Return (x, y) of the center of cell containing provided text 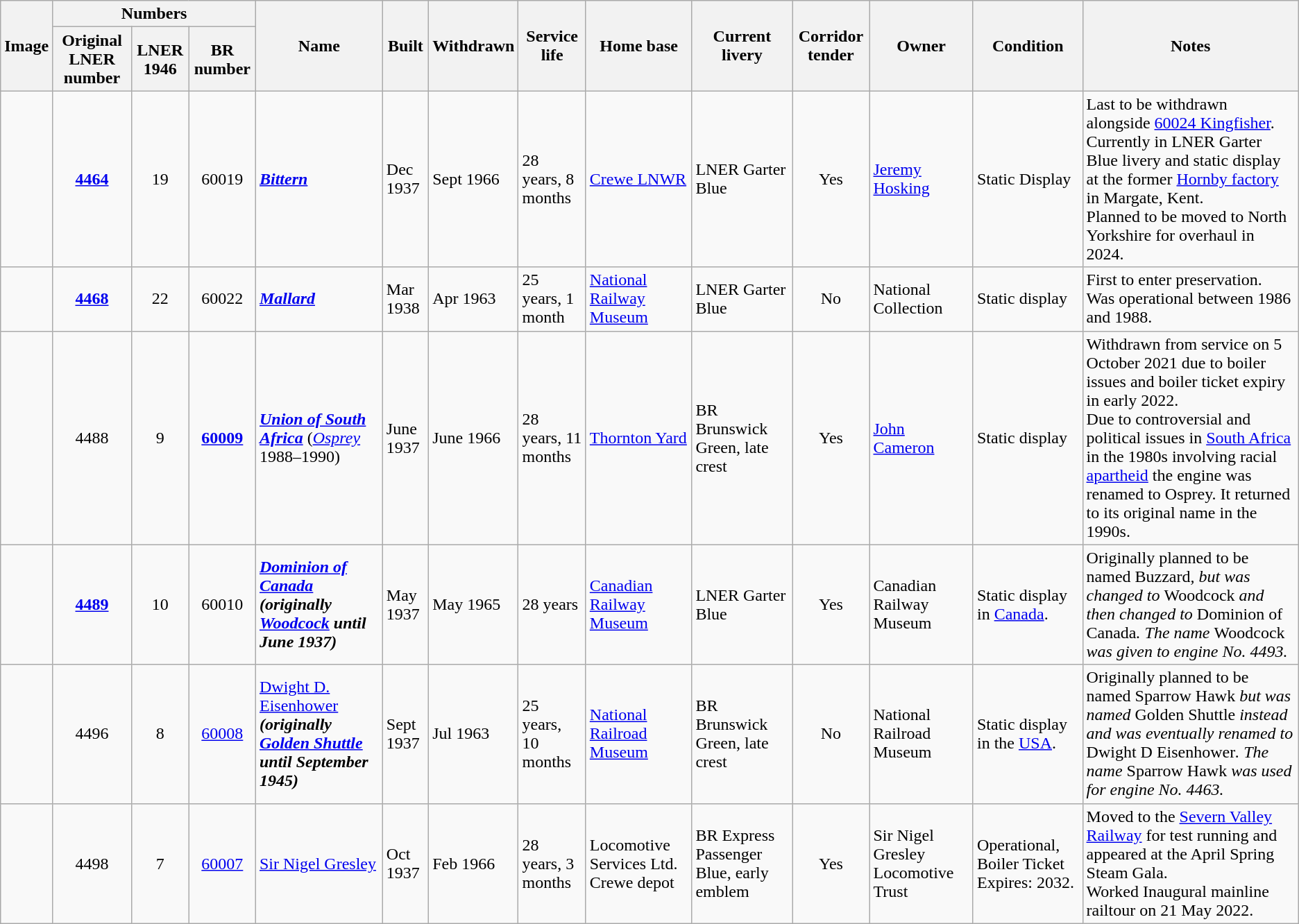
Apr 1963 (473, 299)
Condition (1028, 46)
LNER 1946 (160, 59)
4488 (92, 438)
Locomotive Services Ltd. Crewe depot (638, 863)
28 years, 8 months (552, 179)
Crewe LNWR (638, 179)
60007 (222, 863)
Jul 1963 (473, 734)
4464 (92, 179)
Dwight D. Eisenhower (originally Golden Shuttle until September 1945) (319, 734)
60008 (222, 734)
June 1937 (405, 438)
Dominion of Canada (originally Woodcock until June 1937) (319, 605)
Feb 1966 (473, 863)
Built (405, 46)
Service life (552, 46)
Jeremy Hosking (922, 179)
4489 (92, 605)
National Railway Museum (638, 299)
Mallard (319, 299)
25 years, 1 month (552, 299)
John Cameron (922, 438)
Thornton Yard (638, 438)
Home base (638, 46)
22 (160, 299)
60022 (222, 299)
Image (26, 46)
May 1965 (473, 605)
Moved to the Severn Valley Railway for test running and appeared at the April Spring Steam Gala.Worked Inaugural mainline railtour on 21 May 2022. (1191, 863)
Owner (922, 46)
Static Display (1028, 179)
Bittern (319, 179)
Corridor tender (831, 46)
10 (160, 605)
Numbers (154, 14)
60009 (222, 438)
7 (160, 863)
Sept 1937 (405, 734)
Notes (1191, 46)
June 1966 (473, 438)
28 years (552, 605)
Static display in Canada. (1028, 605)
4496 (92, 734)
BR Express Passenger Blue, early emblem (742, 863)
28 years, 11 months (552, 438)
Oct 1937 (405, 863)
25 years, 10 months (552, 734)
4498 (92, 863)
BR number (222, 59)
Sir Nigel Gresley (319, 863)
Sept 1966 (473, 179)
9 (160, 438)
Static display in the USA. (1028, 734)
Sir Nigel Gresley Locomotive Trust (922, 863)
60010 (222, 605)
28 years, 3 months (552, 863)
Dec 1937 (405, 179)
Name (319, 46)
Union of South Africa (Osprey 1988–1990) (319, 438)
National Collection (922, 299)
First to enter preservation.Was operational between 1986 and 1988. (1191, 299)
Operational, Boiler Ticket Expires: 2032. (1028, 863)
Mar 1938 (405, 299)
60019 (222, 179)
May 1937 (405, 605)
19 (160, 179)
4468 (92, 299)
Current livery (742, 46)
Original LNER number (92, 59)
Withdrawn (473, 46)
8 (160, 734)
